Return the [x, y] coordinate for the center point of the cell that contains the specified text.  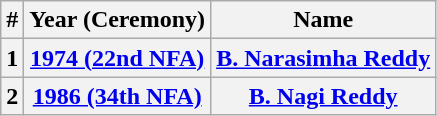
1 [12, 58]
Year (Ceremony) [118, 20]
# [12, 20]
2 [12, 96]
1986 (34th NFA) [118, 96]
B. Narasimha Reddy [324, 58]
1974 (22nd NFA) [118, 58]
Name [324, 20]
B. Nagi Reddy [324, 96]
